Scan for the cell matching the given text and deliver its [x, y] coordinate at center. 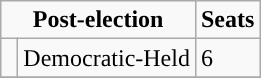
Seats [227, 20]
6 [227, 58]
Post-election [98, 20]
Democratic-Held [107, 58]
